Detect which cell encompasses the target text, then output its (X, Y) center coordinate. 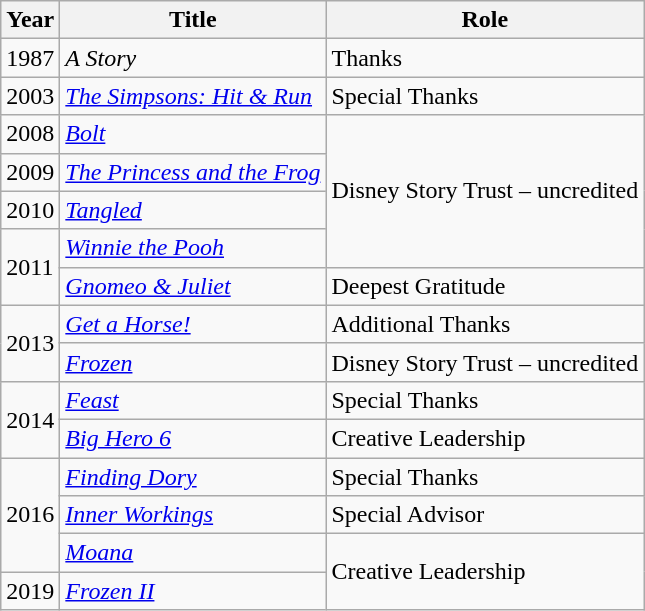
2010 (30, 210)
2011 (30, 267)
Role (485, 20)
Big Hero 6 (193, 438)
2014 (30, 419)
Tangled (193, 210)
Bolt (193, 134)
Frozen II (193, 591)
The Simpsons: Hit & Run (193, 96)
Thanks (485, 58)
2016 (30, 515)
The Princess and the Frog (193, 172)
2019 (30, 591)
Winnie the Pooh (193, 248)
2009 (30, 172)
A Story (193, 58)
Finding Dory (193, 477)
Get a Horse! (193, 324)
Gnomeo & Juliet (193, 286)
1987 (30, 58)
Deepest Gratitude (485, 286)
Frozen (193, 362)
Additional Thanks (485, 324)
2013 (30, 343)
2008 (30, 134)
Special Advisor (485, 515)
Inner Workings (193, 515)
2003 (30, 96)
Moana (193, 553)
Title (193, 20)
Feast (193, 400)
Year (30, 20)
